Identify which cell holds the provided text, then report its (X, Y) central coordinate. 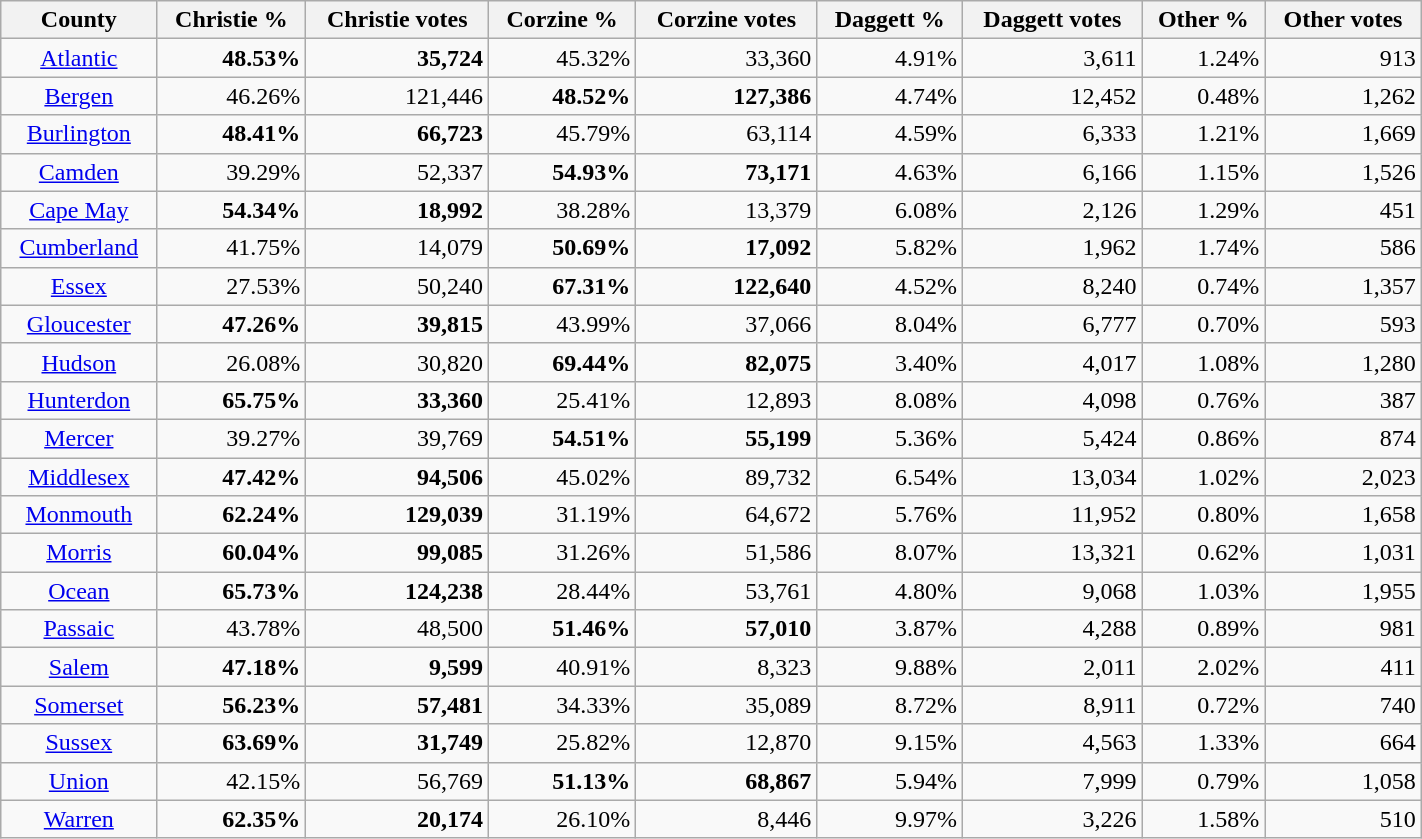
39,815 (398, 324)
874 (1344, 438)
45.79% (562, 134)
39.27% (232, 438)
94,506 (398, 477)
6.08% (890, 210)
8,446 (726, 819)
122,640 (726, 286)
Bergen (79, 96)
73,171 (726, 172)
County (79, 20)
27.53% (232, 286)
40.91% (562, 667)
Hunterdon (79, 400)
1,262 (1344, 96)
13,321 (1052, 553)
593 (1344, 324)
9.97% (890, 819)
6,333 (1052, 134)
54.93% (562, 172)
1.33% (1204, 743)
4.63% (890, 172)
35,724 (398, 58)
6,777 (1052, 324)
4,288 (1052, 629)
69.44% (562, 362)
6.54% (890, 477)
1.29% (1204, 210)
4.74% (890, 96)
1,357 (1344, 286)
Hudson (79, 362)
740 (1344, 705)
0.48% (1204, 96)
Atlantic (79, 58)
129,039 (398, 515)
6,166 (1052, 172)
Daggett votes (1052, 20)
39,769 (398, 438)
51.46% (562, 629)
1,058 (1344, 781)
1,280 (1344, 362)
62.24% (232, 515)
8.07% (890, 553)
1.24% (1204, 58)
55,199 (726, 438)
47.42% (232, 477)
62.35% (232, 819)
66,723 (398, 134)
4,098 (1052, 400)
13,379 (726, 210)
8,240 (1052, 286)
Essex (79, 286)
0.89% (1204, 629)
586 (1344, 248)
451 (1344, 210)
64,672 (726, 515)
Corzine % (562, 20)
4.59% (890, 134)
Monmouth (79, 515)
8,911 (1052, 705)
67.31% (562, 286)
37,066 (726, 324)
1.58% (1204, 819)
50,240 (398, 286)
0.86% (1204, 438)
31.19% (562, 515)
0.72% (1204, 705)
54.51% (562, 438)
54.34% (232, 210)
9.15% (890, 743)
4.91% (890, 58)
26.10% (562, 819)
5.76% (890, 515)
43.99% (562, 324)
1.08% (1204, 362)
1.02% (1204, 477)
45.02% (562, 477)
63,114 (726, 134)
1.21% (1204, 134)
48.41% (232, 134)
0.70% (1204, 324)
35,089 (726, 705)
5,424 (1052, 438)
0.76% (1204, 400)
510 (1344, 819)
42.15% (232, 781)
121,446 (398, 96)
Passaic (79, 629)
12,870 (726, 743)
Cape May (79, 210)
51,586 (726, 553)
5.36% (890, 438)
1,669 (1344, 134)
Union (79, 781)
50.69% (562, 248)
25.82% (562, 743)
7,999 (1052, 781)
53,761 (726, 591)
124,238 (398, 591)
31,749 (398, 743)
12,452 (1052, 96)
Cumberland (79, 248)
Sussex (79, 743)
Other votes (1344, 20)
1.03% (1204, 591)
43.78% (232, 629)
2.02% (1204, 667)
Other % (1204, 20)
26.08% (232, 362)
4,017 (1052, 362)
4.52% (890, 286)
981 (1344, 629)
45.32% (562, 58)
99,085 (398, 553)
3.40% (890, 362)
8.72% (890, 705)
Warren (79, 819)
1,955 (1344, 591)
2,011 (1052, 667)
411 (1344, 667)
664 (1344, 743)
65.75% (232, 400)
63.69% (232, 743)
9,068 (1052, 591)
8.08% (890, 400)
Corzine votes (726, 20)
30,820 (398, 362)
4.80% (890, 591)
48,500 (398, 629)
60.04% (232, 553)
25.41% (562, 400)
28.44% (562, 591)
9.88% (890, 667)
31.26% (562, 553)
17,092 (726, 248)
1,658 (1344, 515)
48.53% (232, 58)
0.80% (1204, 515)
1,526 (1344, 172)
3,611 (1052, 58)
1.74% (1204, 248)
Camden (79, 172)
Morris (79, 553)
0.79% (1204, 781)
2,023 (1344, 477)
57,481 (398, 705)
Christie % (232, 20)
1.15% (1204, 172)
3.87% (890, 629)
11,952 (1052, 515)
387 (1344, 400)
Middlesex (79, 477)
39.29% (232, 172)
20,174 (398, 819)
8.04% (890, 324)
127,386 (726, 96)
56,769 (398, 781)
4,563 (1052, 743)
46.26% (232, 96)
Christie votes (398, 20)
41.75% (232, 248)
34.33% (562, 705)
13,034 (1052, 477)
Ocean (79, 591)
52,337 (398, 172)
14,079 (398, 248)
8,323 (726, 667)
5.82% (890, 248)
Somerset (79, 705)
12,893 (726, 400)
47.26% (232, 324)
18,992 (398, 210)
38.28% (562, 210)
0.74% (1204, 286)
5.94% (890, 781)
68,867 (726, 781)
82,075 (726, 362)
51.13% (562, 781)
47.18% (232, 667)
2,126 (1052, 210)
913 (1344, 58)
56.23% (232, 705)
Burlington (79, 134)
48.52% (562, 96)
1,962 (1052, 248)
57,010 (726, 629)
0.62% (1204, 553)
89,732 (726, 477)
1,031 (1344, 553)
Salem (79, 667)
Mercer (79, 438)
9,599 (398, 667)
Daggett % (890, 20)
3,226 (1052, 819)
Gloucester (79, 324)
65.73% (232, 591)
